Return [x, y] of the center of cell containing provided text 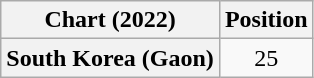
South Korea (Gaon) [110, 58]
Position [266, 20]
Chart (2022) [110, 20]
25 [266, 58]
